Determine the (X, Y) coordinate at the center of the cell enclosing the given text.  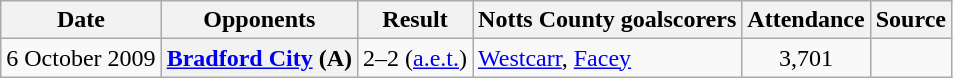
Bradford City (A) (259, 58)
2–2 (a.e.t.) (414, 58)
Westcarr, Facey (608, 58)
Result (414, 20)
6 October 2009 (81, 58)
Source (910, 20)
3,701 (806, 58)
Attendance (806, 20)
Opponents (259, 20)
Date (81, 20)
Notts County goalscorers (608, 20)
